Pinpoint the cell where the given text exists, returning its (X, Y) midpoint coordinate. 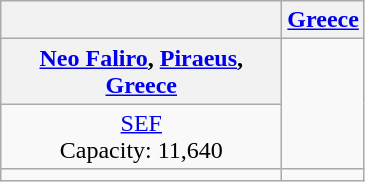
Neo Faliro, Piraeus, Greece (142, 72)
Greece (324, 20)
SEFCapacity: 11,640 (142, 136)
